Output the [x, y] coordinate of the center of the cell containing the given text.  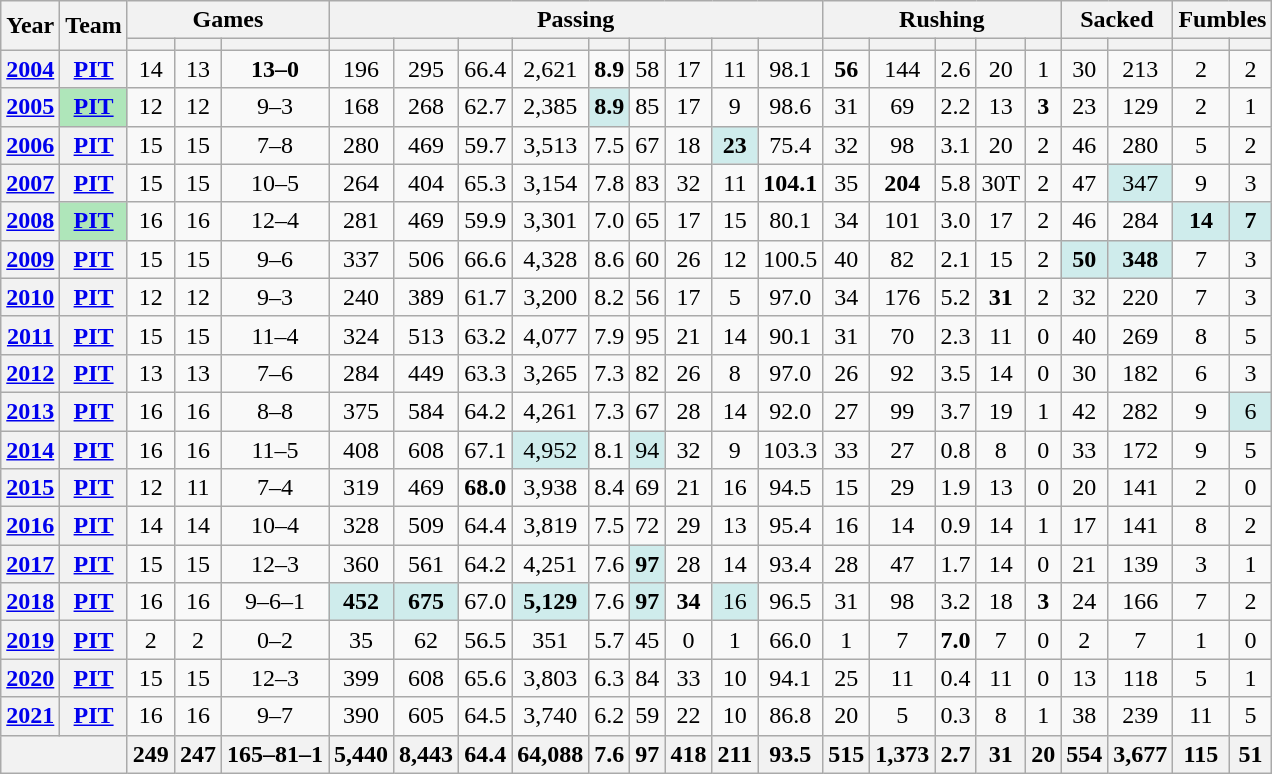
3,301 [550, 221]
94.1 [790, 678]
11–4 [274, 335]
83 [648, 183]
Year [30, 26]
6.3 [610, 678]
10–4 [274, 526]
2007 [30, 183]
Team [94, 26]
375 [362, 411]
104.1 [790, 183]
211 [735, 754]
59 [648, 716]
72 [648, 526]
19 [1001, 411]
5.2 [956, 297]
0.4 [956, 678]
66.0 [790, 640]
Games [228, 20]
2020 [30, 678]
11–5 [274, 449]
61.7 [486, 297]
5,440 [362, 754]
139 [1140, 564]
70 [902, 335]
86.8 [790, 716]
64.5 [486, 716]
67.0 [486, 602]
62.7 [486, 107]
337 [362, 259]
295 [426, 69]
3.0 [956, 221]
25 [846, 678]
165–81–1 [274, 754]
8.2 [610, 297]
2006 [30, 145]
404 [426, 183]
2,385 [550, 107]
2.2 [956, 107]
3,513 [550, 145]
115 [1201, 754]
513 [426, 335]
351 [550, 640]
166 [1140, 602]
213 [1140, 69]
5.8 [956, 183]
2016 [30, 526]
45 [648, 640]
3,938 [550, 488]
240 [362, 297]
92.0 [790, 411]
7–8 [274, 145]
12–4 [274, 221]
98.6 [790, 107]
56.5 [486, 640]
3,154 [550, 183]
0.9 [956, 526]
98.1 [790, 69]
348 [1140, 259]
2004 [30, 69]
7.8 [610, 183]
60 [648, 259]
506 [426, 259]
80.1 [790, 221]
449 [426, 373]
4,952 [550, 449]
247 [198, 754]
239 [1140, 716]
7.9 [610, 335]
64,088 [550, 754]
3,819 [550, 526]
605 [426, 716]
4,077 [550, 335]
4,328 [550, 259]
59.7 [486, 145]
101 [902, 221]
Rushing [942, 20]
324 [362, 335]
2005 [30, 107]
3,265 [550, 373]
360 [362, 564]
30T [1001, 183]
63.3 [486, 373]
389 [426, 297]
9–6 [274, 259]
561 [426, 564]
38 [1084, 716]
2010 [30, 297]
408 [362, 449]
94 [648, 449]
328 [362, 526]
100.5 [790, 259]
172 [1140, 449]
58 [648, 69]
2017 [30, 564]
2014 [30, 449]
4,251 [550, 564]
118 [1140, 678]
3.7 [956, 411]
347 [1140, 183]
90.1 [790, 335]
67.1 [486, 449]
2.7 [956, 754]
2008 [30, 221]
3.2 [956, 602]
3,803 [550, 678]
515 [846, 754]
8.1 [610, 449]
65.3 [486, 183]
269 [1140, 335]
22 [688, 716]
281 [362, 221]
264 [362, 183]
554 [1084, 754]
59.9 [486, 221]
2.3 [956, 335]
66.6 [486, 259]
176 [902, 297]
249 [150, 754]
13–0 [274, 69]
8.4 [610, 488]
3.1 [956, 145]
2021 [30, 716]
3,200 [550, 297]
3,740 [550, 716]
24 [1084, 602]
66.4 [486, 69]
95 [648, 335]
0.8 [956, 449]
5.7 [610, 640]
84 [648, 678]
3,677 [1140, 754]
6.2 [610, 716]
Passing [576, 20]
584 [426, 411]
182 [1140, 373]
144 [902, 69]
268 [426, 107]
96.5 [790, 602]
63.2 [486, 335]
8.6 [610, 259]
204 [902, 183]
220 [1140, 297]
452 [362, 602]
85 [648, 107]
399 [362, 678]
Sacked [1117, 20]
103.3 [790, 449]
65.6 [486, 678]
99 [902, 411]
0.3 [956, 716]
42 [1084, 411]
10–5 [274, 183]
75.4 [790, 145]
1,373 [902, 754]
62 [426, 640]
675 [426, 602]
418 [688, 754]
319 [362, 488]
2011 [30, 335]
2,621 [550, 69]
1.9 [956, 488]
509 [426, 526]
4,261 [550, 411]
93.4 [790, 564]
2012 [30, 373]
65 [648, 221]
7–6 [274, 373]
2015 [30, 488]
7–4 [274, 488]
390 [362, 716]
95.4 [790, 526]
196 [362, 69]
8–8 [274, 411]
8,443 [426, 754]
9–6–1 [274, 602]
92 [902, 373]
282 [1140, 411]
93.5 [790, 754]
9–7 [274, 716]
129 [1140, 107]
2019 [30, 640]
168 [362, 107]
0–2 [274, 640]
2.6 [956, 69]
3.5 [956, 373]
2.1 [956, 259]
50 [1084, 259]
68.0 [486, 488]
51 [1250, 754]
2009 [30, 259]
94.5 [790, 488]
2018 [30, 602]
1.7 [956, 564]
2013 [30, 411]
5,129 [550, 602]
Fumbles [1222, 20]
